Find where the given text appears and provide that cell's center as [X, Y] coordinate. 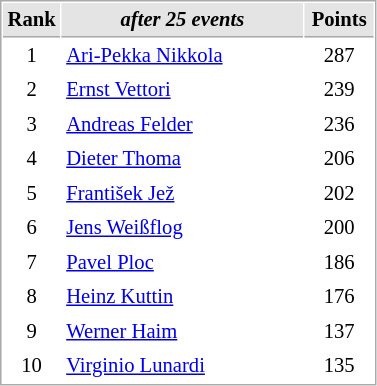
236 [340, 124]
10 [32, 366]
Ari-Pekka Nikkola [183, 56]
200 [340, 228]
Points [340, 20]
137 [340, 332]
František Jež [183, 194]
Pavel Ploc [183, 262]
206 [340, 158]
176 [340, 296]
after 25 events [183, 20]
Rank [32, 20]
4 [32, 158]
3 [32, 124]
239 [340, 90]
Werner Haim [183, 332]
1 [32, 56]
Heinz Kuttin [183, 296]
5 [32, 194]
Ernst Vettori [183, 90]
Virginio Lunardi [183, 366]
6 [32, 228]
8 [32, 296]
186 [340, 262]
9 [32, 332]
Jens Weißflog [183, 228]
Dieter Thoma [183, 158]
2 [32, 90]
Andreas Felder [183, 124]
135 [340, 366]
202 [340, 194]
7 [32, 262]
287 [340, 56]
